Pinpoint the cell where the given text exists, returning its [X, Y] midpoint coordinate. 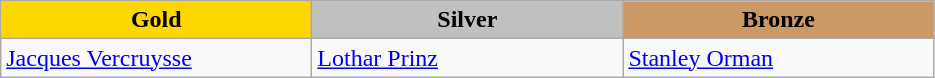
Jacques Vercruysse [156, 58]
Lothar Prinz [468, 58]
Bronze [778, 20]
Gold [156, 20]
Silver [468, 20]
Stanley Orman [778, 58]
